Output the [x, y] coordinate of the center of the cell containing the given text.  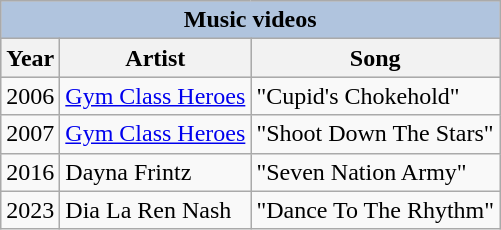
Artist [156, 58]
Dayna Frintz [156, 172]
2006 [30, 96]
Dia La Ren Nash [156, 210]
Song [376, 58]
"Cupid's Chokehold" [376, 96]
2007 [30, 134]
"Shoot Down The Stars" [376, 134]
2016 [30, 172]
"Dance To The Rhythm" [376, 210]
"Seven Nation Army" [376, 172]
Music videos [250, 20]
2023 [30, 210]
Year [30, 58]
